Locate the cell with the specified text and output its [x, y] center coordinate. 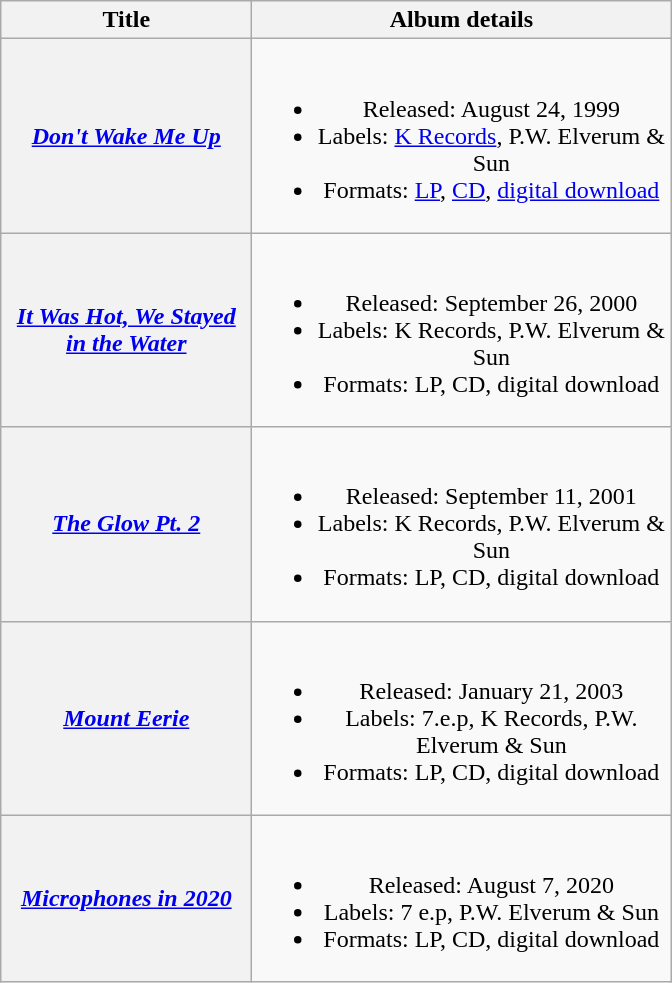
Released: September 26, 2000Labels: K Records, P.W. Elverum & SunFormats: LP, CD, digital download [462, 330]
Released: January 21, 2003Labels: 7.e.p, K Records, P.W. Elverum & SunFormats: LP, CD, digital download [462, 718]
Don't Wake Me Up [126, 136]
Released: August 7, 2020Labels: 7 e.p, P.W. Elverum & SunFormats: LP, CD, digital download [462, 898]
The Glow Pt. 2 [126, 524]
Title [126, 20]
Album details [462, 20]
It Was Hot, We Stayed in the Water [126, 330]
Released: September 11, 2001Labels: K Records, P.W. Elverum & SunFormats: LP, CD, digital download [462, 524]
Mount Eerie [126, 718]
Released: August 24, 1999Labels: K Records, P.W. Elverum & SunFormats: LP, CD, digital download [462, 136]
Microphones in 2020 [126, 898]
